For the text-containing cell, return its midpoint in [X, Y] coordinate format. 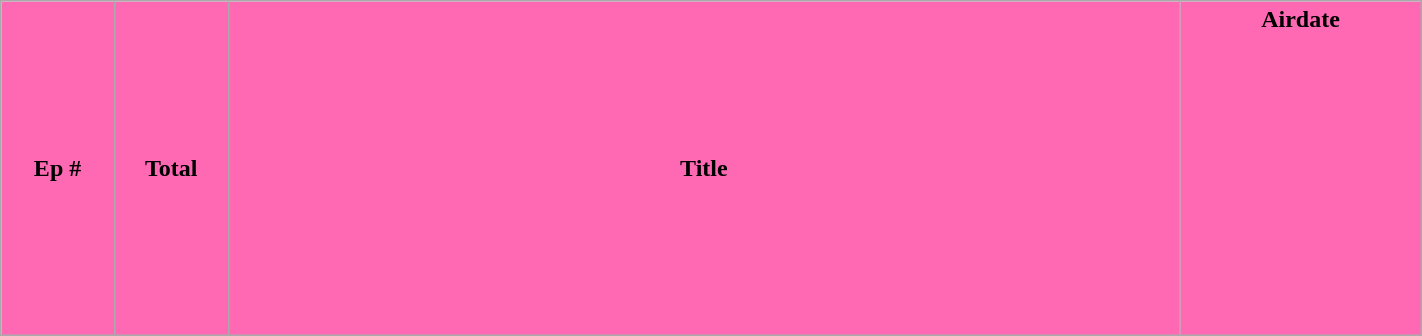
Ep # [58, 168]
Title [704, 168]
Total [171, 168]
Airdate [1300, 168]
